Extract the (X, Y) coordinate from the center of the cell holding the provided text.  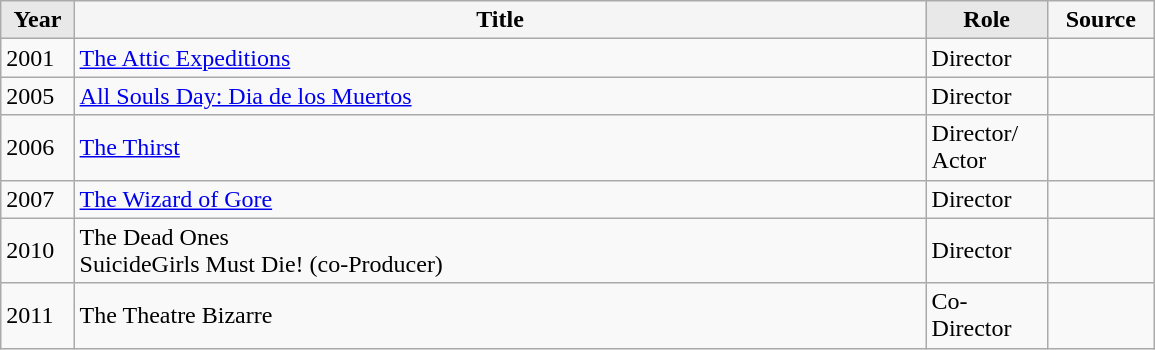
2005 (38, 96)
The Attic Expeditions (500, 58)
2011 (38, 316)
Role (986, 20)
2007 (38, 199)
The Dead Ones SuicideGirls Must Die! (co-Producer) (500, 250)
2006 (38, 148)
Co-Director (986, 316)
The Thirst (500, 148)
2010 (38, 250)
The Wizard of Gore (500, 199)
2001 (38, 58)
Title (500, 20)
Director/ Actor (986, 148)
All Souls Day: Dia de los Muertos (500, 96)
Source (1100, 20)
Year (38, 20)
The Theatre Bizarre (500, 316)
